Scan for the cell matching the given text and deliver its [X, Y] coordinate at center. 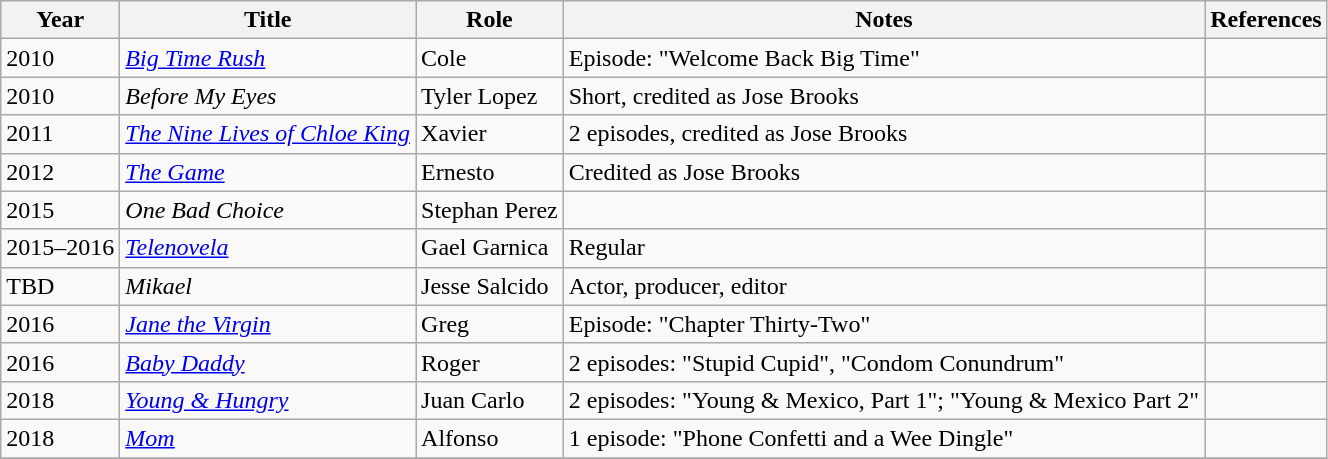
Roger [490, 362]
2 episodes: "Stupid Cupid", "Condom Conundrum" [884, 362]
Notes [884, 20]
Episode: "Welcome Back Big Time" [884, 58]
Greg [490, 324]
Xavier [490, 134]
References [1266, 20]
1 episode: "Phone Confetti and a Wee Dingle" [884, 438]
2015–2016 [60, 248]
Episode: "Chapter Thirty-Two" [884, 324]
Gael Garnica [490, 248]
Juan Carlo [490, 400]
Mikael [268, 286]
Before My Eyes [268, 96]
Regular [884, 248]
Credited as Jose Brooks [884, 172]
Young & Hungry [268, 400]
Role [490, 20]
Title [268, 20]
The Nine Lives of Chloe King [268, 134]
2011 [60, 134]
2 episodes, credited as Jose Brooks [884, 134]
Mom [268, 438]
2 episodes: "Young & Mexico, Part 1"; "Young & Mexico Part 2" [884, 400]
The Game [268, 172]
Short, credited as Jose Brooks [884, 96]
2015 [60, 210]
Telenovela [268, 248]
Baby Daddy [268, 362]
TBD [60, 286]
Alfonso [490, 438]
Tyler Lopez [490, 96]
2012 [60, 172]
Jesse Salcido [490, 286]
Actor, producer, editor [884, 286]
Ernesto [490, 172]
Jane the Virgin [268, 324]
Cole [490, 58]
Big Time Rush [268, 58]
Year [60, 20]
Stephan Perez [490, 210]
One Bad Choice [268, 210]
